Provide the (X, Y) coordinate of the cell's center where the given text is located.  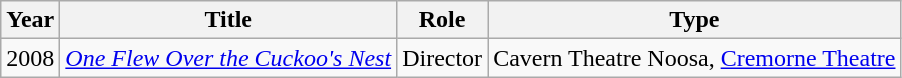
2008 (30, 58)
Title (228, 20)
Role (442, 20)
Cavern Theatre Noosa, Cremorne Theatre (694, 58)
Director (442, 58)
Year (30, 20)
One Flew Over the Cuckoo's Nest (228, 58)
Type (694, 20)
